Pinpoint the cell where the given text exists, returning its (X, Y) midpoint coordinate. 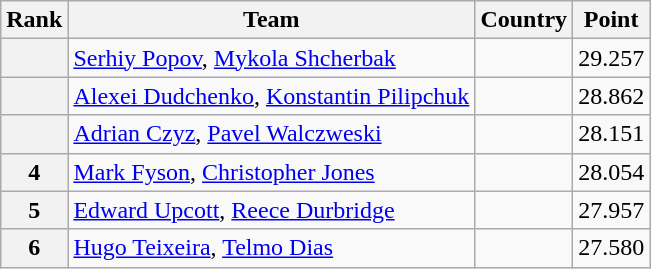
Serhiy Popov, Mykola Shcherbak (272, 58)
28.862 (612, 96)
Hugo Teixeira, Telmo Dias (272, 248)
5 (34, 210)
Adrian Czyz, Pavel Walczweski (272, 134)
27.957 (612, 210)
27.580 (612, 248)
4 (34, 172)
Team (272, 20)
Alexei Dudchenko, Konstantin Pilipchuk (272, 96)
Point (612, 20)
6 (34, 248)
29.257 (612, 58)
Edward Upcott, Reece Durbridge (272, 210)
Country (524, 20)
Mark Fyson, Christopher Jones (272, 172)
28.151 (612, 134)
28.054 (612, 172)
Rank (34, 20)
